Find where the given text appears and provide that cell's center as [X, Y] coordinate. 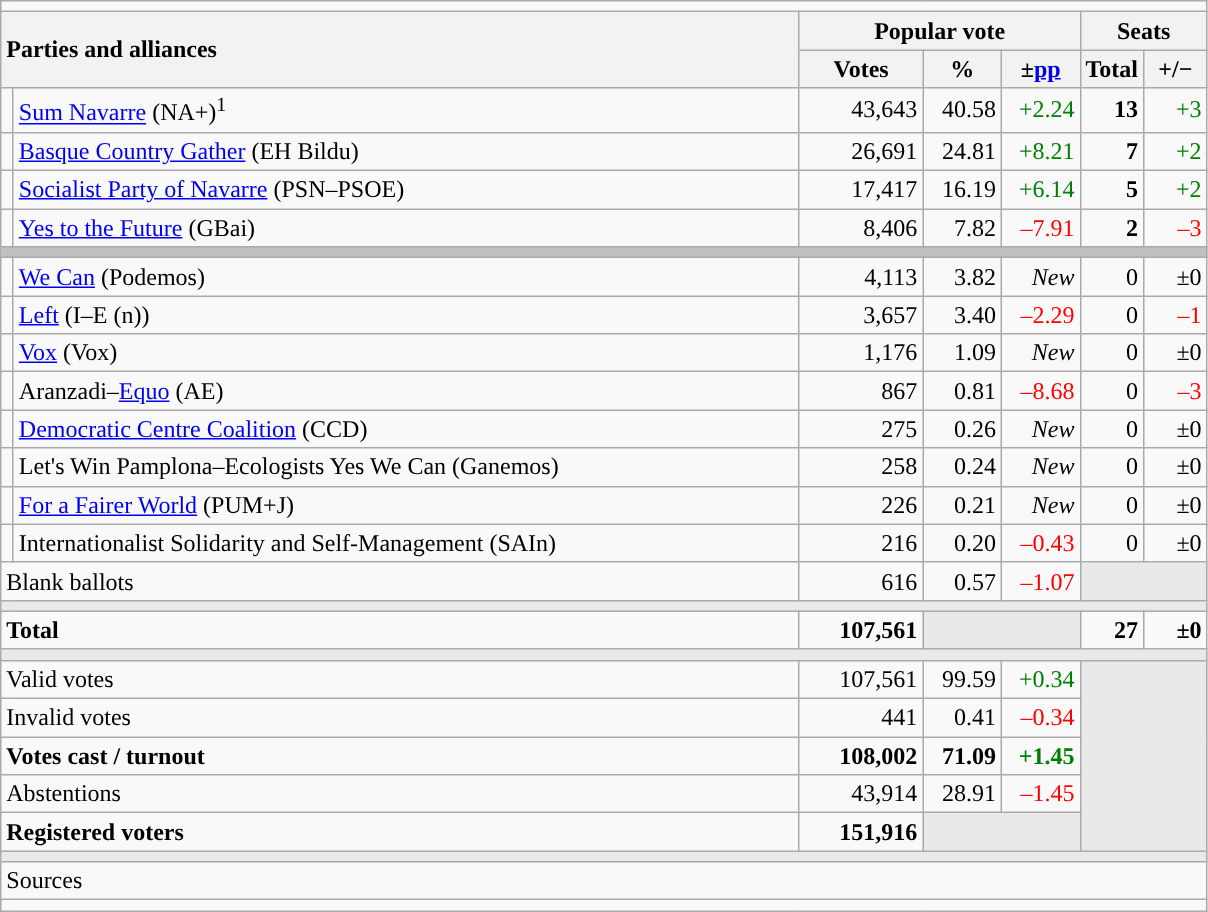
275 [861, 429]
Blank ballots [400, 581]
16.19 [962, 190]
Abstentions [400, 794]
Let's Win Pamplona–Ecologists Yes We Can (Ganemos) [406, 467]
For a Fairer World (PUM+J) [406, 505]
Valid votes [400, 679]
441 [861, 718]
0.81 [962, 391]
Parties and alliances [400, 50]
28.91 [962, 794]
24.81 [962, 151]
108,002 [861, 756]
71.09 [962, 756]
We Can (Podemos) [406, 277]
8,406 [861, 228]
43,643 [861, 110]
0.57 [962, 581]
2 [1112, 228]
43,914 [861, 794]
1.09 [962, 353]
–0.43 [1040, 543]
Democratic Centre Coalition (CCD) [406, 429]
0.26 [962, 429]
+0.34 [1040, 679]
Sources [604, 881]
27 [1112, 630]
–8.68 [1040, 391]
–1.07 [1040, 581]
Seats [1144, 31]
Aranzadi–Equo (AE) [406, 391]
Vox (Vox) [406, 353]
Votes [861, 69]
Votes cast / turnout [400, 756]
3,657 [861, 315]
–1 [1176, 315]
7 [1112, 151]
–2.29 [1040, 315]
Popular vote [940, 31]
3.40 [962, 315]
151,916 [861, 832]
Internationalist Solidarity and Self-Management (SAIn) [406, 543]
0.21 [962, 505]
1,176 [861, 353]
% [962, 69]
4,113 [861, 277]
5 [1112, 190]
3.82 [962, 277]
+2.24 [1040, 110]
Socialist Party of Navarre (PSN–PSOE) [406, 190]
Sum Navarre (NA+)1 [406, 110]
–0.34 [1040, 718]
26,691 [861, 151]
–1.45 [1040, 794]
99.59 [962, 679]
+3 [1176, 110]
Left (I–E (n)) [406, 315]
40.58 [962, 110]
0.20 [962, 543]
+1.45 [1040, 756]
0.24 [962, 467]
Invalid votes [400, 718]
216 [861, 543]
Yes to the Future (GBai) [406, 228]
+6.14 [1040, 190]
13 [1112, 110]
–7.91 [1040, 228]
616 [861, 581]
Registered voters [400, 832]
258 [861, 467]
7.82 [962, 228]
17,417 [861, 190]
+/− [1176, 69]
0.41 [962, 718]
±pp [1040, 69]
Basque Country Gather (EH Bildu) [406, 151]
+8.21 [1040, 151]
867 [861, 391]
226 [861, 505]
